Identify which cell holds the provided text, then report its (x, y) central coordinate. 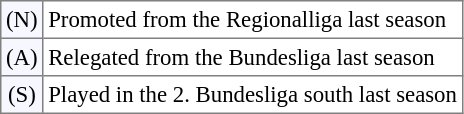
(N) (22, 20)
Relegated from the Bundesliga last season (252, 57)
(A) (22, 57)
Played in the 2. Bundesliga south last season (252, 95)
Promoted from the Regionalliga last season (252, 20)
(S) (22, 95)
